From the cell containing the given text, extract its center point as (X, Y) coordinate. 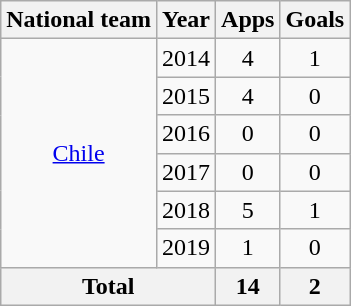
Total (108, 286)
2016 (186, 134)
2017 (186, 172)
2 (315, 286)
2019 (186, 248)
14 (248, 286)
2018 (186, 210)
2015 (186, 96)
Chile (79, 153)
5 (248, 210)
Goals (315, 20)
Year (186, 20)
Apps (248, 20)
2014 (186, 58)
National team (79, 20)
